Determine the (X, Y) coordinate at the center of the cell enclosing the given text.  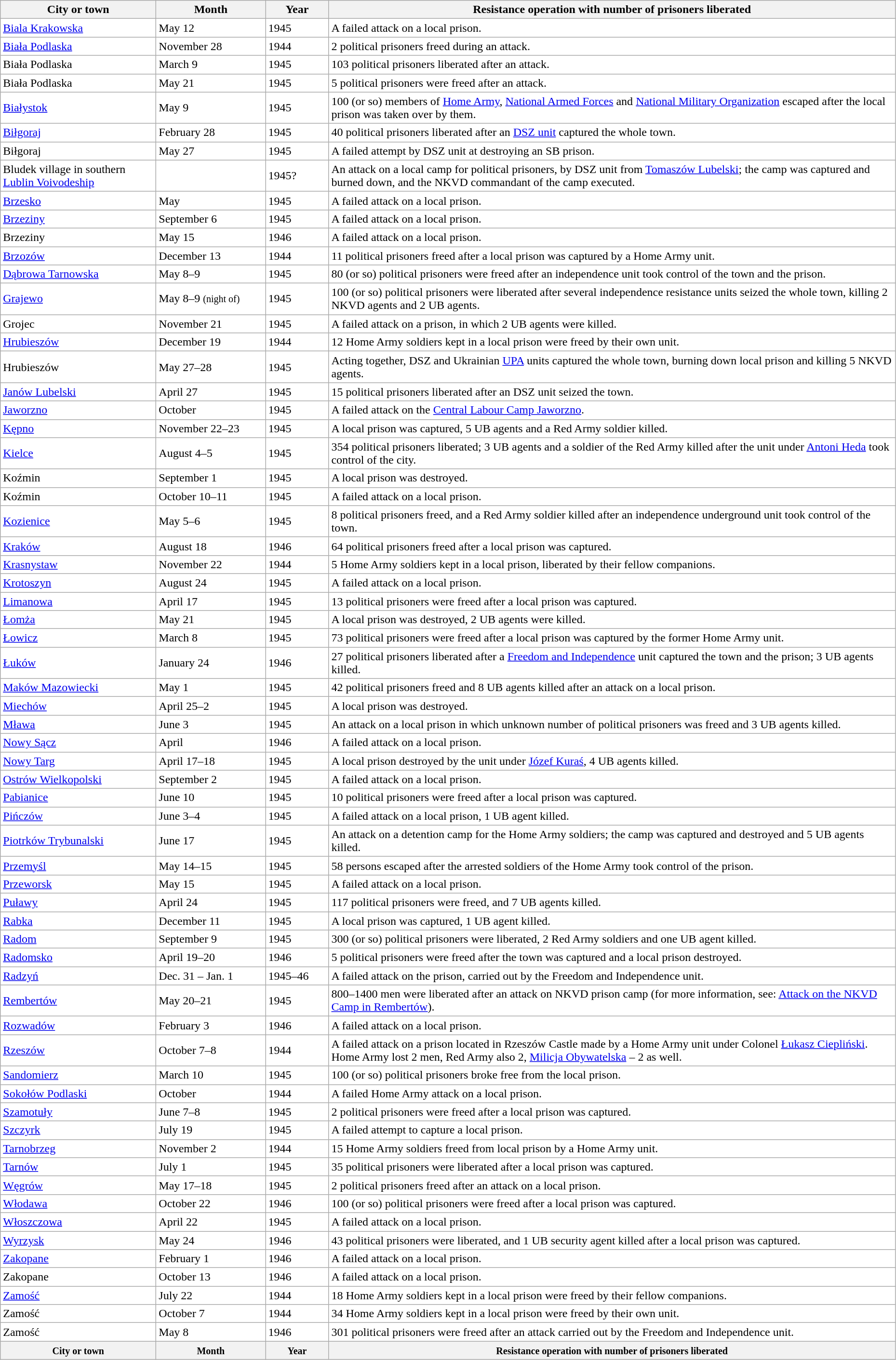
27 political prisoners liberated after a Freedom and Independence unit captured the town and the prison; 3 UB agents killed. (612, 663)
117 political prisoners were freed, and 7 UB agents killed. (612, 902)
1945–46 (297, 976)
October 22 (211, 1203)
5 political prisoners were freed after the town was captured and a local prison destroyed. (612, 958)
800–1400 men were liberated after an attack on NKVD prison camp (for more information, see: Attack on the NKVD Camp in Rembertów). (612, 1000)
November 22–23 (211, 428)
42 political prisoners freed and 8 UB agents killed after an attack on a local prison. (612, 688)
Grojec (78, 324)
Radom (78, 939)
Rabka (78, 921)
October 7–8 (211, 1051)
May 14–15 (211, 866)
Nowy Targ (78, 761)
18 Home Army soldiers kept in a local prison were freed by their fellow companions. (612, 1295)
A local prison was captured, 1 UB agent killed. (612, 921)
A local prison destroyed by the unit under Józef Kuraś, 4 UB agents killed. (612, 761)
Biala Krakowska (78, 28)
May 17–18 (211, 1185)
Szczyrk (78, 1130)
November 28 (211, 46)
2 political prisoners were freed after a local prison was captured. (612, 1112)
15 political prisoners liberated after an DSZ unit seized the town. (612, 392)
August 24 (211, 583)
Łowicz (78, 638)
Włoszczowa (78, 1222)
Tarnobrzeg (78, 1148)
34 Home Army soldiers kept in a local prison were freed by their own unit. (612, 1314)
April 27 (211, 392)
A failed attack on the prison, carried out by the Freedom and Independence unit. (612, 976)
1945? (297, 175)
December 13 (211, 256)
64 political prisoners freed after a local prison was captured. (612, 546)
58 persons escaped after the arrested soldiers of the Home Army took control of the prison. (612, 866)
December 19 (211, 342)
An attack on a detention camp for the Home Army soldiers; the camp was captured and destroyed and 5 UB agents killed. (612, 840)
November 21 (211, 324)
April 17–18 (211, 761)
Brzozów (78, 256)
August 18 (211, 546)
Kielce (78, 453)
June 3–4 (211, 816)
Miechów (78, 706)
Rzeszów (78, 1051)
100 (or so) political prisoners broke free from the local prison. (612, 1075)
Kozienice (78, 521)
100 (or so) political prisoners were freed after a local prison was captured. (612, 1203)
Dec. 31 – Jan. 1 (211, 976)
January 24 (211, 663)
12 Home Army soldiers kept in a local prison were freed by their own unit. (612, 342)
Wyrzysk (78, 1240)
A failed attack on the Central Labour Camp Jaworzno. (612, 410)
43 political prisoners were liberated, and 1 UB security agent killed after a local prison was captured. (612, 1240)
Jaworzno (78, 410)
Pabianice (78, 798)
300 (or so) political prisoners were liberated, 2 Red Army soldiers and one UB agent killed. (612, 939)
March 10 (211, 1075)
October 7 (211, 1314)
35 political prisoners were liberated after a local prison was captured. (612, 1167)
May 20–21 (211, 1000)
103 political prisoners liberated after an attack. (612, 65)
Sandomierz (78, 1075)
A failed attack on a local prison, 1 UB agent killed. (612, 816)
Sokołów Podlaski (78, 1093)
March 8 (211, 638)
Łuków (78, 663)
73 political prisoners were freed after a local prison was captured by the former Home Army unit. (612, 638)
April 19–20 (211, 958)
May 1 (211, 688)
5 Home Army soldiers kept in a local prison, liberated by their fellow companions. (612, 564)
11 political prisoners freed after a local prison was captured by a Home Army unit. (612, 256)
Bludek village in southern Lublin Voivodeship (78, 175)
June 10 (211, 798)
February 1 (211, 1259)
Nowy Sącz (78, 743)
June 17 (211, 840)
April 22 (211, 1222)
Radomsko (78, 958)
Przemyśl (78, 866)
February 3 (211, 1026)
Szamotuły (78, 1112)
Puławy (78, 902)
Włodawa (78, 1203)
September 2 (211, 779)
A failed attack on a prison, in which 2 UB agents were killed. (612, 324)
Węgrów (78, 1185)
15 Home Army soldiers freed from local prison by a Home Army unit. (612, 1148)
Białystok (78, 108)
December 11 (211, 921)
May 8 (211, 1332)
2 political prisoners freed during an attack. (612, 46)
July 1 (211, 1167)
November 2 (211, 1148)
80 (or so) political prisoners were freed after an independence unit took control of the town and the prison. (612, 274)
Tarnów (78, 1167)
A failed attempt by DSZ unit at destroying an SB prison. (612, 151)
April (211, 743)
Przeworsk (78, 884)
Krasnystaw (78, 564)
A failed Home Army attack on a local prison. (612, 1093)
May 24 (211, 1240)
A failed attempt to capture a local prison. (612, 1130)
May (211, 200)
March 9 (211, 65)
August 4–5 (211, 453)
May 27–28 (211, 367)
May 27 (211, 151)
100 (or so) members of Home Army, National Armed Forces and National Military Organization escaped after the local prison was taken over by them. (612, 108)
October 10–11 (211, 496)
Krotoszyn (78, 583)
Rozwadów (78, 1026)
Kępno (78, 428)
Rembertów (78, 1000)
May 8–9 (night of) (211, 299)
September 1 (211, 478)
354 political prisoners liberated; 3 UB agents and a soldier of the Red Army killed after the unit under Antoni Heda took control of the city. (612, 453)
May 12 (211, 28)
Radzyń (78, 976)
Maków Mazowiecki (78, 688)
September 6 (211, 219)
8 political prisoners freed, and a Red Army soldier killed after an independence underground unit took control of the town. (612, 521)
Grajewo (78, 299)
May 8–9 (211, 274)
September 9 (211, 939)
April 24 (211, 902)
Janów Lubelski (78, 392)
Łomża (78, 620)
June 7–8 (211, 1112)
July 19 (211, 1130)
Piotrków Trybunalski (78, 840)
May 5–6 (211, 521)
Brzesko (78, 200)
Pińczów (78, 816)
A local prison was destroyed, 2 UB agents were killed. (612, 620)
Dąbrowa Tarnowska (78, 274)
February 28 (211, 133)
Kraków (78, 546)
November 22 (211, 564)
July 22 (211, 1295)
June 3 (211, 724)
An attack on a local prison in which unknown number of political prisoners was freed and 3 UB agents killed. (612, 724)
Acting together, DSZ and Ukrainian UPA units captured the whole town, burning down local prison and killing 5 NKVD agents. (612, 367)
40 political prisoners liberated after an DSZ unit captured the whole town. (612, 133)
April 25–2 (211, 706)
10 political prisoners were freed after a local prison was captured. (612, 798)
Limanowa (78, 601)
2 political prisoners freed after an attack on a local prison. (612, 1185)
301 political prisoners were freed after an attack carried out by the Freedom and Independence unit. (612, 1332)
April 17 (211, 601)
A local prison was captured, 5 UB agents and a Red Army soldier killed. (612, 428)
Ostrów Wielkopolski (78, 779)
13 political prisoners were freed after a local prison was captured. (612, 601)
Mława (78, 724)
May 9 (211, 108)
October 13 (211, 1277)
5 political prisoners were freed after an attack. (612, 83)
